Find where the given text appears and provide that cell's center as [X, Y] coordinate. 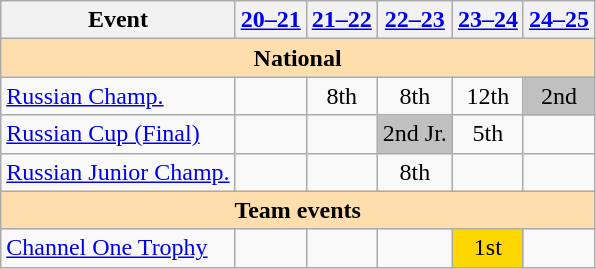
Channel One Trophy [118, 248]
22–23 [414, 20]
Russian Cup (Final) [118, 134]
1st [488, 248]
Team events [298, 210]
Russian Junior Champ. [118, 172]
20–21 [270, 20]
12th [488, 96]
National [298, 58]
24–25 [558, 20]
Russian Champ. [118, 96]
2nd [558, 96]
Event [118, 20]
5th [488, 134]
21–22 [342, 20]
2nd Jr. [414, 134]
23–24 [488, 20]
